Extract the (x, y) coordinate from the center of the cell holding the provided text.  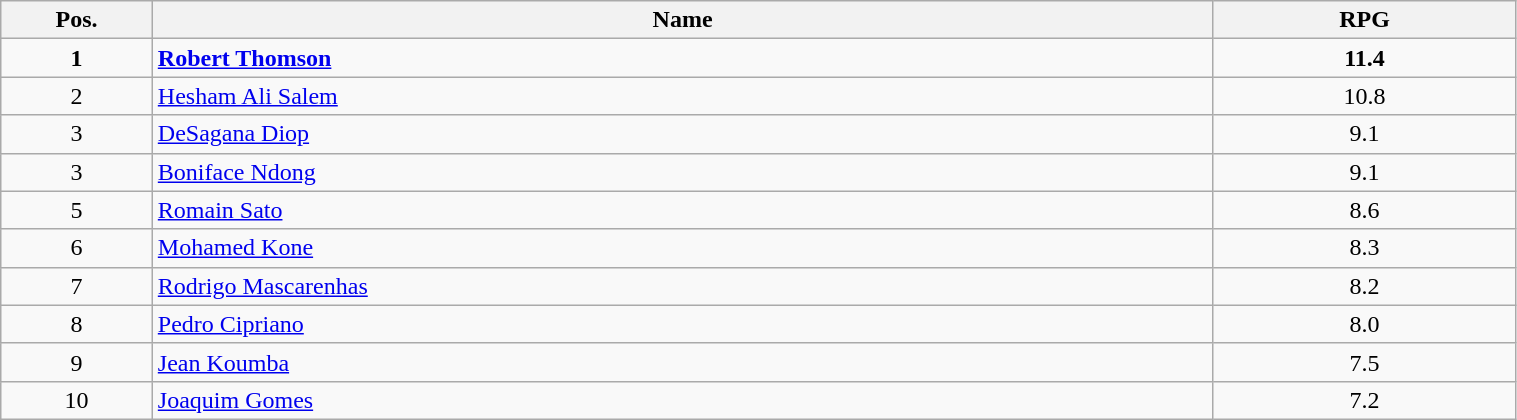
Mohamed Kone (682, 248)
Rodrigo Mascarenhas (682, 286)
8.3 (1364, 248)
RPG (1364, 20)
8 (77, 324)
Joaquim Gomes (682, 400)
Boniface Ndong (682, 172)
Robert Thomson (682, 58)
Pedro Cipriano (682, 324)
Name (682, 20)
Pos. (77, 20)
8.6 (1364, 210)
8.0 (1364, 324)
1 (77, 58)
8.2 (1364, 286)
7.2 (1364, 400)
7.5 (1364, 362)
11.4 (1364, 58)
6 (77, 248)
DeSagana Diop (682, 134)
5 (77, 210)
10.8 (1364, 96)
Jean Koumba (682, 362)
9 (77, 362)
Hesham Ali Salem (682, 96)
Romain Sato (682, 210)
7 (77, 286)
2 (77, 96)
10 (77, 400)
